Determine the [X, Y] coordinate at the center of the cell enclosing the given text.  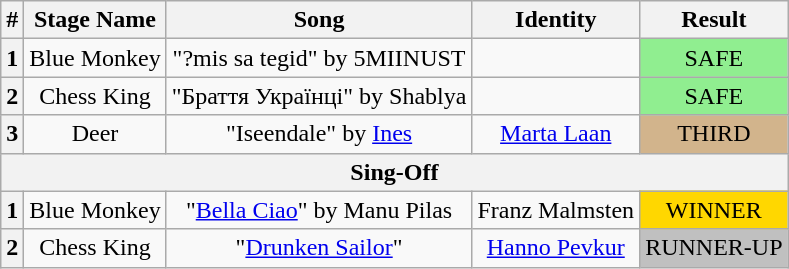
Hanno Pevkur [556, 248]
Stage Name [95, 20]
"Браття Українці" by Shablya [319, 96]
# [12, 20]
RUNNER-UP [714, 248]
"Iseendale" by Ines [319, 134]
THIRD [714, 134]
Marta Laan [556, 134]
Result [714, 20]
Song [319, 20]
"?mis sa tegid" by 5MIINUST [319, 58]
"Drunken Sailor" [319, 248]
Identity [556, 20]
"Bella Ciao" by Manu Pilas [319, 210]
Sing-Off [394, 172]
WINNER [714, 210]
Deer [95, 134]
3 [12, 134]
Franz Malmsten [556, 210]
